Identify which cell holds the provided text, then report its [X, Y] central coordinate. 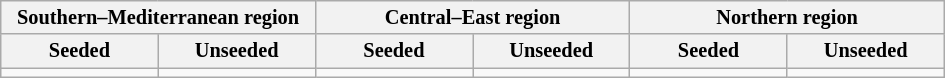
Central–East region [472, 17]
Northern region [787, 17]
Southern–Mediterranean region [158, 17]
